From the cell containing the given text, extract its center point as [x, y] coordinate. 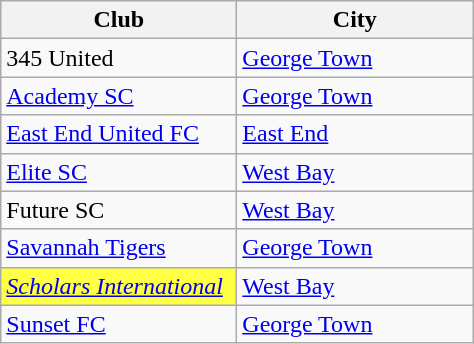
345 United [119, 58]
Scholars International [119, 286]
Academy SC [119, 96]
East End United FC [119, 134]
East End [355, 134]
Sunset FC [119, 324]
City [355, 20]
Elite SC [119, 172]
Future SC [119, 210]
Club [119, 20]
Savannah Tigers [119, 248]
